Return the (x, y) coordinate for the center point of the cell that contains the specified text.  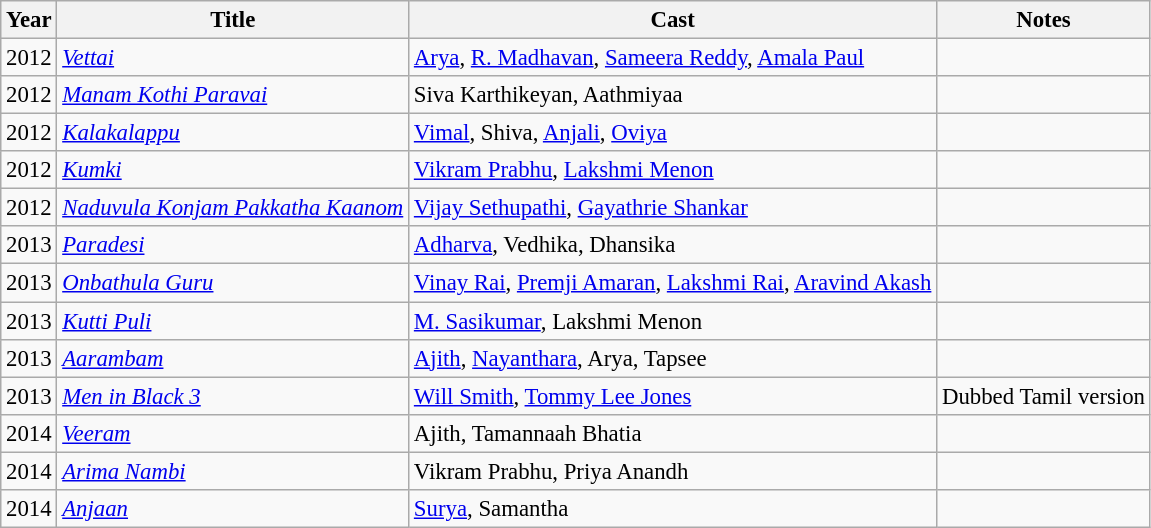
Vikram Prabhu, Lakshmi Menon (673, 170)
Paradesi (233, 245)
Arima Nambi (233, 471)
Siva Karthikeyan, Aathmiyaa (673, 95)
Vimal, Shiva, Anjali, Oviya (673, 133)
Dubbed Tamil version (1044, 396)
Surya, Samantha (673, 509)
Vijay Sethupathi, Gayathrie Shankar (673, 208)
Year (29, 20)
M. Sasikumar, Lakshmi Menon (673, 321)
Cast (673, 20)
Vinay Rai, Premji Amaran, Lakshmi Rai, Aravind Akash (673, 283)
Kumki (233, 170)
Will Smith, Tommy Lee Jones (673, 396)
Anjaan (233, 509)
Ajith, Nayanthara, Arya, Tapsee (673, 358)
Manam Kothi Paravai (233, 95)
Vikram Prabhu, Priya Anandh (673, 471)
Kalakalappu (233, 133)
Adharva, Vedhika, Dhansika (673, 245)
Men in Black 3 (233, 396)
Veeram (233, 433)
Title (233, 20)
Onbathula Guru (233, 283)
Arya, R. Madhavan, Sameera Reddy, Amala Paul (673, 58)
Naduvula Konjam Pakkatha Kaanom (233, 208)
Vettai (233, 58)
Aarambam (233, 358)
Notes (1044, 20)
Kutti Puli (233, 321)
Ajith, Tamannaah Bhatia (673, 433)
